For the text-containing cell, return its midpoint in (x, y) coordinate format. 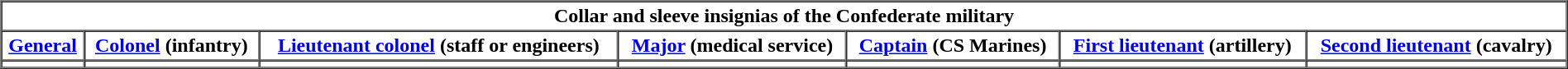
Colonel (infantry) (172, 46)
Second lieutenant (cavalry) (1437, 46)
Captain (CS Marines) (953, 46)
Collar and sleeve insignias of the Confederate military (784, 16)
Lieutenant colonel (staff or engineers) (438, 46)
General (43, 46)
Major (medical service) (733, 46)
First lieutenant (artillery) (1183, 46)
